Extract the [X, Y] coordinate from the center of the cell holding the provided text.  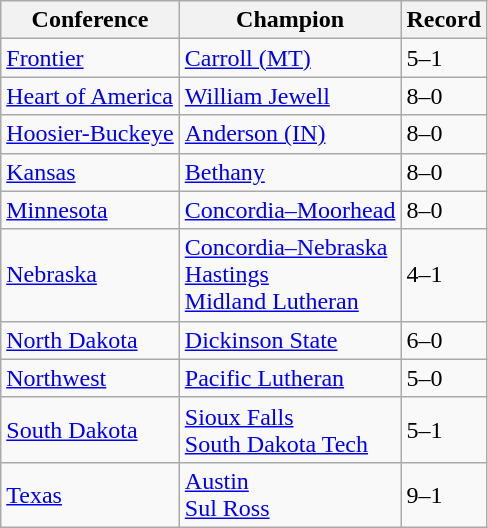
Concordia–Moorhead [290, 210]
Texas [90, 494]
9–1 [444, 494]
Northwest [90, 378]
Record [444, 20]
Frontier [90, 58]
Heart of America [90, 96]
William Jewell [290, 96]
AustinSul Ross [290, 494]
Carroll (MT) [290, 58]
Dickinson State [290, 340]
South Dakota [90, 430]
4–1 [444, 275]
Hoosier-Buckeye [90, 134]
Kansas [90, 172]
Bethany [290, 172]
North Dakota [90, 340]
Champion [290, 20]
Nebraska [90, 275]
Conference [90, 20]
6–0 [444, 340]
Concordia–NebraskaHastingsMidland Lutheran [290, 275]
Anderson (IN) [290, 134]
Pacific Lutheran [290, 378]
Sioux FallsSouth Dakota Tech [290, 430]
5–0 [444, 378]
Minnesota [90, 210]
